Detect which cell encompasses the target text, then output its [X, Y] center coordinate. 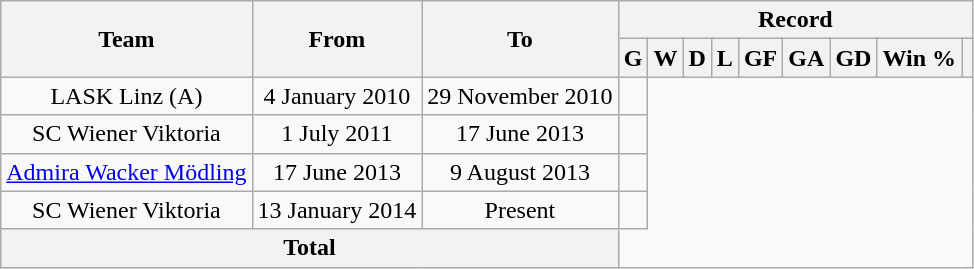
G [633, 58]
Admira Wacker Mödling [126, 172]
1 July 2011 [337, 134]
L [724, 58]
Team [126, 39]
To [520, 39]
LASK Linz (A) [126, 96]
Present [520, 210]
GA [806, 58]
Win % [920, 58]
4 January 2010 [337, 96]
9 August 2013 [520, 172]
Record [796, 20]
29 November 2010 [520, 96]
From [337, 39]
GF [760, 58]
13 January 2014 [337, 210]
D [697, 58]
Total [310, 248]
GD [854, 58]
W [666, 58]
